Scan for the cell matching the given text and deliver its [X, Y] coordinate at center. 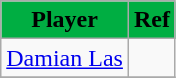
Ref [152, 20]
Damian Las [65, 58]
Player [65, 20]
